Identify which cell holds the provided text, then report its (X, Y) central coordinate. 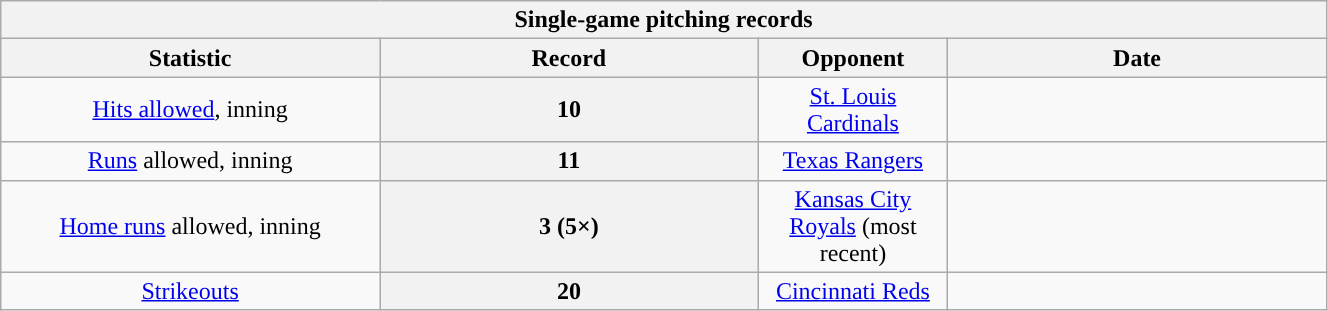
Hits allowed, inning (190, 110)
Strikeouts (190, 291)
Record (570, 58)
Cincinnati Reds (852, 291)
Home runs allowed, inning (190, 226)
10 (570, 110)
Texas Rangers (852, 161)
11 (570, 161)
Statistic (190, 58)
3 (5×) (570, 226)
St. Louis Cardinals (852, 110)
Runs allowed, inning (190, 161)
Single-game pitching records (664, 20)
Date (1138, 58)
20 (570, 291)
Opponent (852, 58)
Kansas City Royals (most recent) (852, 226)
